Search for the cell housing the specified text and yield its (X, Y) center coordinate. 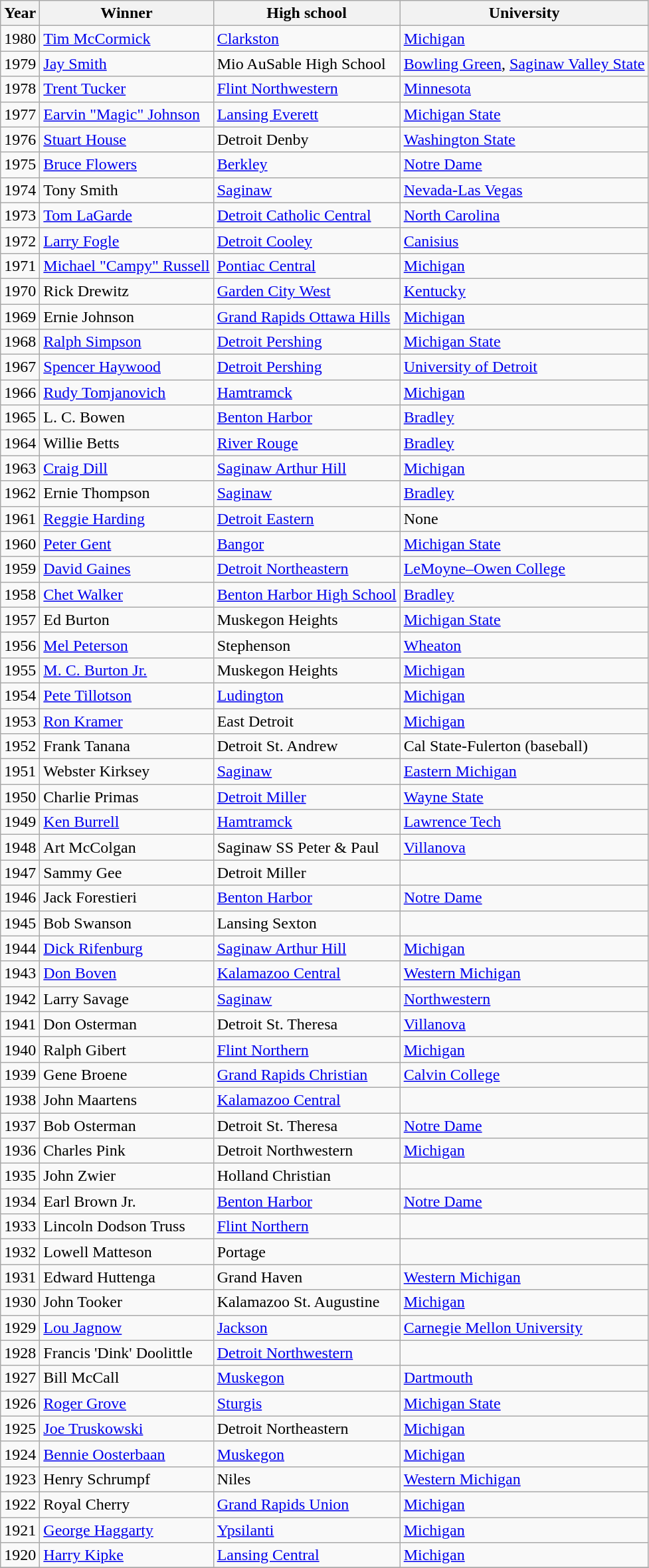
University (524, 13)
Grand Rapids Ottawa Hills (307, 317)
Canisius (524, 240)
Cal State-Fulerton (baseball) (524, 746)
Rudy Tomjanovich (126, 392)
Francis 'Dink' Doolittle (126, 1353)
1956 (20, 645)
Saginaw SS Peter & Paul (307, 847)
Edward Huttenga (126, 1277)
Dartmouth (524, 1378)
Bangor (307, 544)
1927 (20, 1378)
Jay Smith (126, 64)
Jack Forestieri (126, 898)
Joe Truskowski (126, 1429)
Frank Tanana (126, 746)
Holland Christian (307, 1176)
Clarkston (307, 39)
1950 (20, 797)
1942 (20, 999)
1972 (20, 240)
Detroit Denby (307, 139)
1963 (20, 468)
Sturgis (307, 1403)
Year (20, 13)
1970 (20, 291)
Craig Dill (126, 468)
1978 (20, 89)
Bob Swanson (126, 923)
Flint Northwestern (307, 89)
Bennie Oosterbaan (126, 1454)
1969 (20, 317)
Ralph Gibert (126, 1049)
1936 (20, 1151)
Bob Osterman (126, 1126)
Ernie Thompson (126, 493)
Grand Rapids Christian (307, 1075)
Peter Gent (126, 544)
1933 (20, 1227)
Lansing Everett (307, 114)
Benton Harbor High School (307, 594)
Willie Betts (126, 443)
Michael "Campy" Russell (126, 266)
Northwestern (524, 999)
1948 (20, 847)
1939 (20, 1075)
1947 (20, 873)
1920 (20, 1555)
1962 (20, 493)
Don Osterman (126, 1024)
1974 (20, 190)
Calvin College (524, 1075)
Washington State (524, 139)
1973 (20, 215)
1930 (20, 1302)
Sammy Gee (126, 873)
1937 (20, 1126)
Eastern Michigan (524, 772)
Art McColgan (126, 847)
Detroit St. Andrew (307, 746)
1945 (20, 923)
Minnesota (524, 89)
1957 (20, 620)
Harry Kipke (126, 1555)
1977 (20, 114)
Don Boven (126, 974)
Portage (307, 1252)
David Gaines (126, 569)
Charles Pink (126, 1151)
Lou Jagnow (126, 1328)
Royal Cherry (126, 1504)
John Zwier (126, 1176)
Stephenson (307, 645)
Ed Burton (126, 620)
Henry Schrumpf (126, 1479)
1940 (20, 1049)
Berkley (307, 165)
Lansing Sexton (307, 923)
North Carolina (524, 215)
University of Detroit (524, 367)
Trent Tucker (126, 89)
Mel Peterson (126, 645)
1931 (20, 1277)
1949 (20, 822)
1965 (20, 418)
Charlie Primas (126, 797)
Bowling Green, Saginaw Valley State (524, 64)
Lansing Central (307, 1555)
Rick Drewitz (126, 291)
1967 (20, 367)
1928 (20, 1353)
Garden City West (307, 291)
Detroit Catholic Central (307, 215)
1946 (20, 898)
Ernie Johnson (126, 317)
1922 (20, 1504)
Tim McCormick (126, 39)
Bill McCall (126, 1378)
Pontiac Central (307, 266)
Webster Kirksey (126, 772)
1966 (20, 392)
1932 (20, 1252)
1958 (20, 594)
1960 (20, 544)
Larry Savage (126, 999)
Grand Haven (307, 1277)
1952 (20, 746)
Ken Burrell (126, 822)
Spencer Haywood (126, 367)
Chet Walker (126, 594)
Detroit Eastern (307, 519)
Dick Rifenburg (126, 948)
1964 (20, 443)
Nevada-Las Vegas (524, 190)
Bruce Flowers (126, 165)
LeMoyne–Owen College (524, 569)
Lincoln Dodson Truss (126, 1227)
1923 (20, 1479)
1955 (20, 670)
1924 (20, 1454)
1925 (20, 1429)
Jackson (307, 1328)
Kalamazoo St. Augustine (307, 1302)
Niles (307, 1479)
1944 (20, 948)
Roger Grove (126, 1403)
River Rouge (307, 443)
George Haggarty (126, 1529)
John Maartens (126, 1100)
1934 (20, 1201)
East Detroit (307, 721)
Lowell Matteson (126, 1252)
1943 (20, 974)
Detroit Cooley (307, 240)
Tom LaGarde (126, 215)
Mio AuSable High School (307, 64)
Tony Smith (126, 190)
1961 (20, 519)
Larry Fogle (126, 240)
1929 (20, 1328)
Ypsilanti (307, 1529)
1979 (20, 64)
1968 (20, 342)
Lawrence Tech (524, 822)
1975 (20, 165)
Pete Tillotson (126, 695)
1941 (20, 1024)
1935 (20, 1176)
Grand Rapids Union (307, 1504)
Gene Broene (126, 1075)
John Tooker (126, 1302)
None (524, 519)
Ralph Simpson (126, 342)
High school (307, 13)
Wheaton (524, 645)
L. C. Bowen (126, 418)
1971 (20, 266)
1976 (20, 139)
M. C. Burton Jr. (126, 670)
1926 (20, 1403)
1951 (20, 772)
1954 (20, 695)
Winner (126, 13)
1959 (20, 569)
Earvin "Magic" Johnson (126, 114)
Stuart House (126, 139)
1921 (20, 1529)
Ron Kramer (126, 721)
Kentucky (524, 291)
Earl Brown Jr. (126, 1201)
Ludington (307, 695)
Reggie Harding (126, 519)
1980 (20, 39)
1953 (20, 721)
Carnegie Mellon University (524, 1328)
Wayne State (524, 797)
1938 (20, 1100)
